Capture the cell that displays the provided text and extract its [x, y] central coordinate. 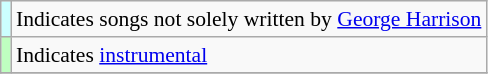
Indicates songs not solely written by George Harrison [249, 19]
Indicates instrumental [249, 55]
